Extract the [X, Y] coordinate from the center of the cell holding the provided text.  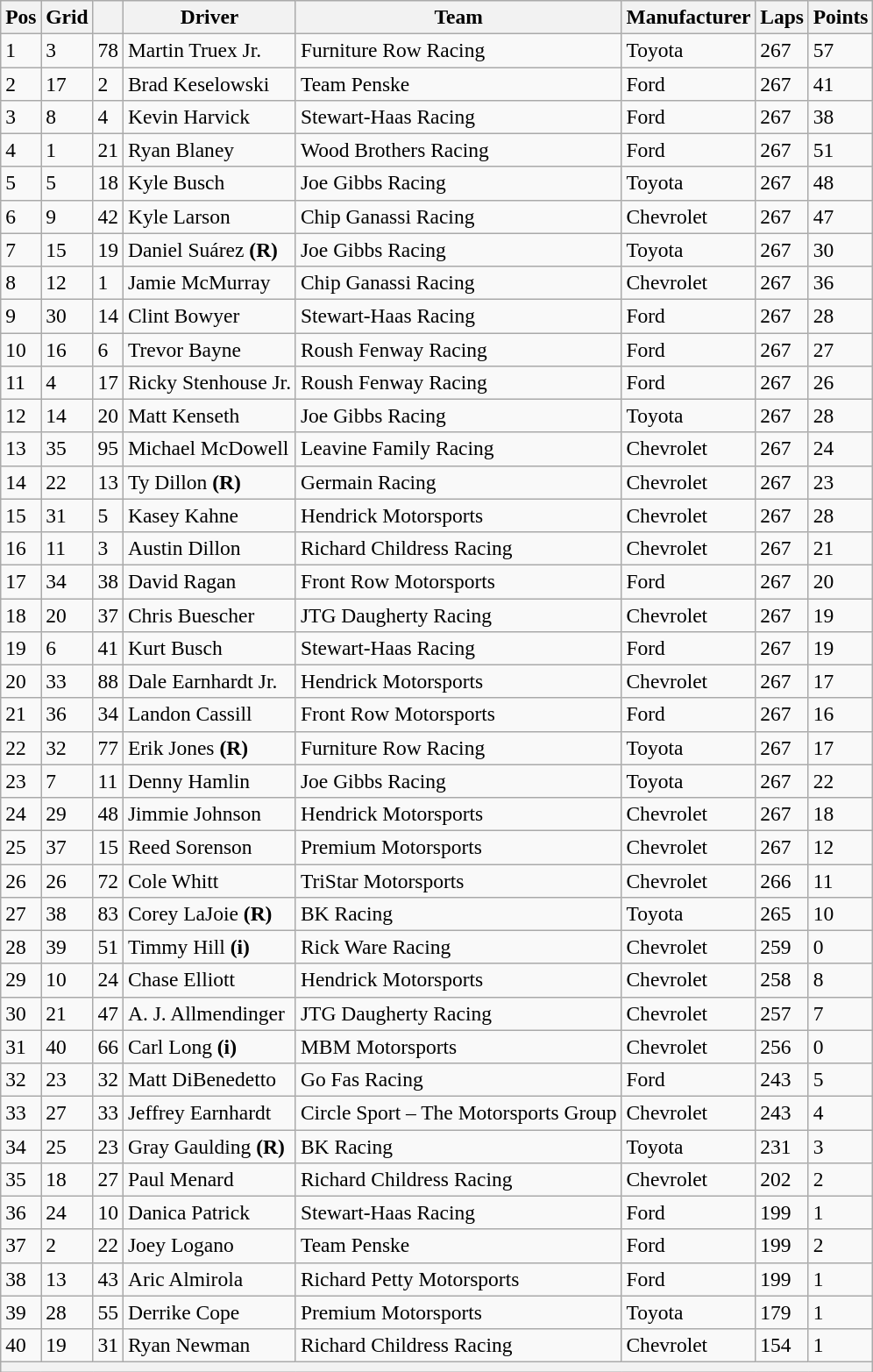
Derrike Cope [209, 1312]
Go Fas Racing [458, 1079]
42 [108, 217]
Clint Bowyer [209, 316]
Leavine Family Racing [458, 449]
MBM Motorsports [458, 1047]
Chase Elliott [209, 980]
Gray Gaulding (R) [209, 1146]
Ricky Stenhouse Jr. [209, 382]
Trevor Bayne [209, 349]
Reed Sorenson [209, 847]
78 [108, 50]
95 [108, 449]
88 [108, 681]
Kurt Busch [209, 648]
Pos [21, 17]
A. J. Allmendinger [209, 1013]
Jimmie Johnson [209, 814]
Joey Logano [209, 1246]
Rick Ware Racing [458, 947]
Matt DiBenedetto [209, 1079]
265 [782, 913]
Ty Dillon (R) [209, 482]
259 [782, 947]
Paul Menard [209, 1179]
202 [782, 1179]
Team [458, 17]
66 [108, 1047]
Erik Jones (R) [209, 748]
Denny Hamlin [209, 781]
256 [782, 1047]
Ryan Newman [209, 1345]
Cole Whitt [209, 880]
Kevin Harvick [209, 117]
Jeffrey Earnhardt [209, 1113]
Daniel Suárez (R) [209, 250]
Ryan Blaney [209, 150]
Wood Brothers Racing [458, 150]
Manufacturer [689, 17]
258 [782, 980]
Austin Dillon [209, 548]
TriStar Motorsports [458, 880]
266 [782, 880]
257 [782, 1013]
Jamie McMurray [209, 282]
Laps [782, 17]
Martin Truex Jr. [209, 50]
Germain Racing [458, 482]
Points [841, 17]
Dale Earnhardt Jr. [209, 681]
Circle Sport – The Motorsports Group [458, 1113]
Danica Patrick [209, 1212]
55 [108, 1312]
Grid [67, 17]
Timmy Hill (i) [209, 947]
Matt Kenseth [209, 416]
Corey LaJoie (R) [209, 913]
Kasey Kahne [209, 515]
Carl Long (i) [209, 1047]
Aric Almirola [209, 1279]
43 [108, 1279]
Driver [209, 17]
Brad Keselowski [209, 83]
179 [782, 1312]
83 [108, 913]
Landon Cassill [209, 714]
Michael McDowell [209, 449]
David Ragan [209, 581]
57 [841, 50]
231 [782, 1146]
72 [108, 880]
Chris Buescher [209, 615]
Kyle Busch [209, 183]
77 [108, 748]
154 [782, 1345]
Kyle Larson [209, 217]
Richard Petty Motorsports [458, 1279]
